Return [x, y] of the center of cell containing provided text 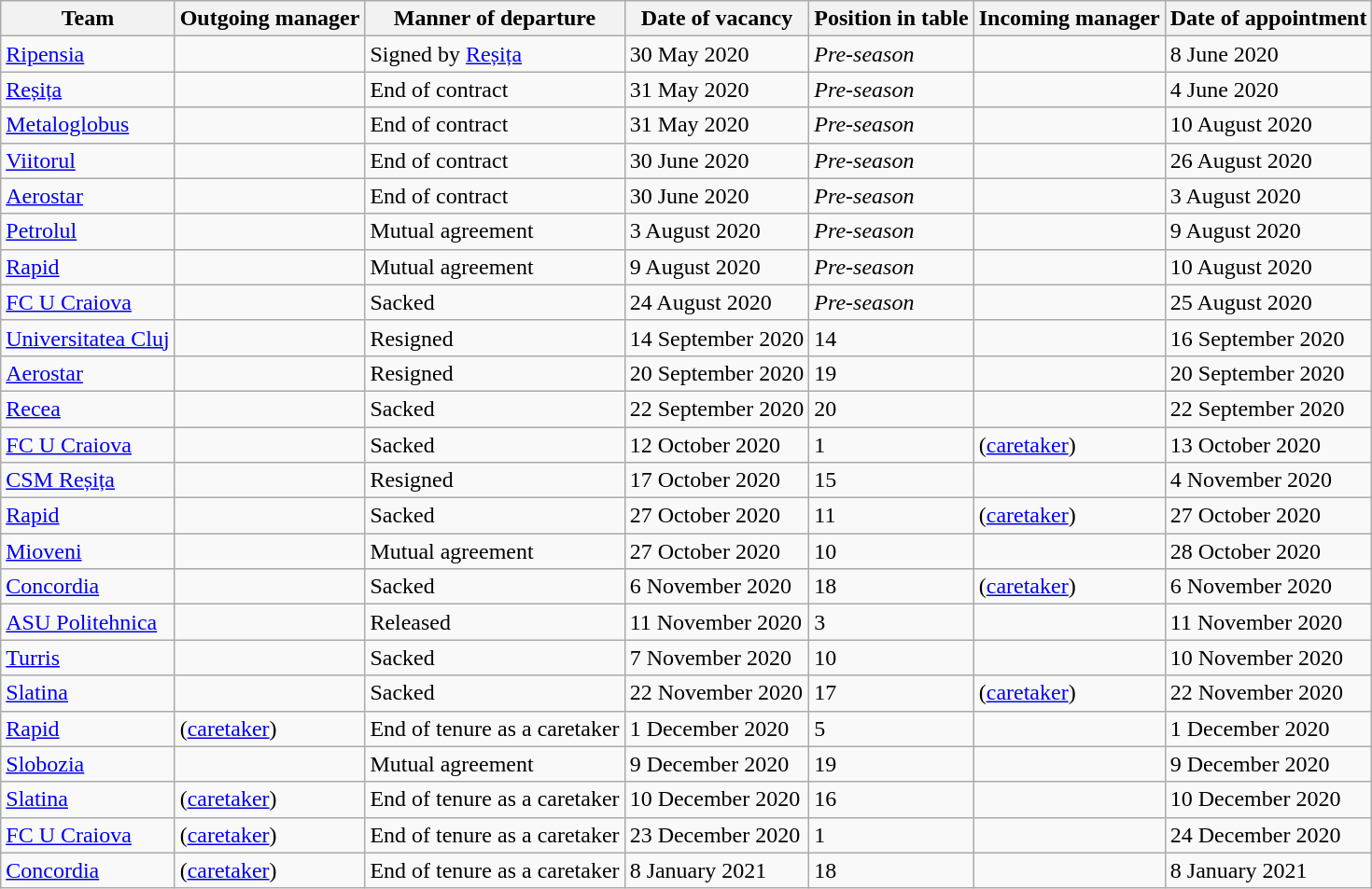
5 [891, 729]
3 [891, 622]
Turris [88, 658]
ASU Politehnica [88, 622]
26 August 2020 [1268, 160]
Viitorul [88, 160]
Incoming manager [1070, 19]
17 [891, 693]
10 November 2020 [1268, 658]
Outgoing manager [270, 19]
Universitatea Cluj [88, 338]
30 May 2020 [717, 54]
Team [88, 19]
Petrolul [88, 231]
13 October 2020 [1268, 445]
17 October 2020 [717, 480]
12 October 2020 [717, 445]
24 August 2020 [717, 302]
16 [891, 799]
CSM Reșița [88, 480]
8 June 2020 [1268, 54]
25 August 2020 [1268, 302]
Date of appointment [1268, 19]
11 [891, 516]
Mioveni [88, 551]
Slobozia [88, 764]
Released [495, 622]
23 December 2020 [717, 835]
4 November 2020 [1268, 480]
20 [891, 409]
Recea [88, 409]
24 December 2020 [1268, 835]
Ripensia [88, 54]
28 October 2020 [1268, 551]
Reșița [88, 90]
14 [891, 338]
Metaloglobus [88, 125]
Manner of departure [495, 19]
16 September 2020 [1268, 338]
Position in table [891, 19]
14 September 2020 [717, 338]
Signed by Reșița [495, 54]
15 [891, 480]
4 June 2020 [1268, 90]
Date of vacancy [717, 19]
7 November 2020 [717, 658]
